Provide the [x, y] coordinate of the cell's center where the given text is located.  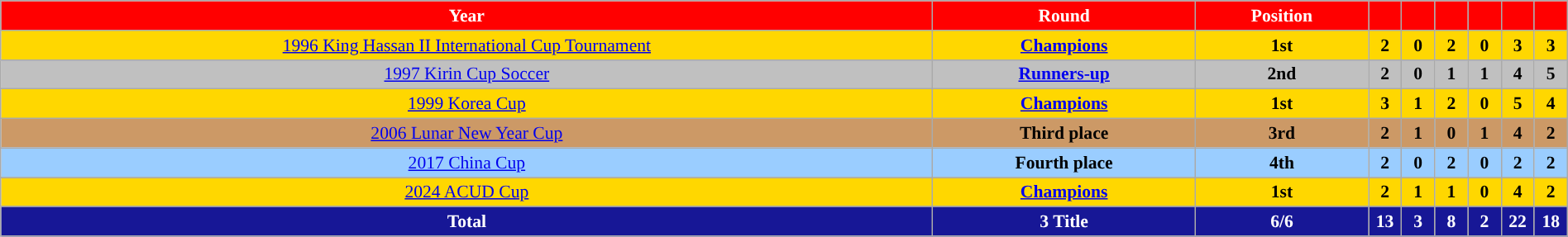
Third place [1064, 134]
4th [1282, 163]
2024 ACUD Cup [466, 192]
2nd [1282, 74]
1996 King Hassan II International Cup Tournament [466, 45]
2017 China Cup [466, 163]
3 Title [1064, 222]
6/6 [1282, 222]
Round [1064, 16]
1999 Korea Cup [466, 104]
Position [1282, 16]
Runners-up [1064, 74]
Fourth place [1064, 163]
2006 Lunar New Year Cup [466, 134]
1997 Kirin Cup Soccer [466, 74]
8 [1451, 222]
13 [1384, 222]
3rd [1282, 134]
18 [1551, 222]
Total [466, 222]
22 [1518, 222]
Year [466, 16]
